Find where the given text appears and provide that cell's center as (X, Y) coordinate. 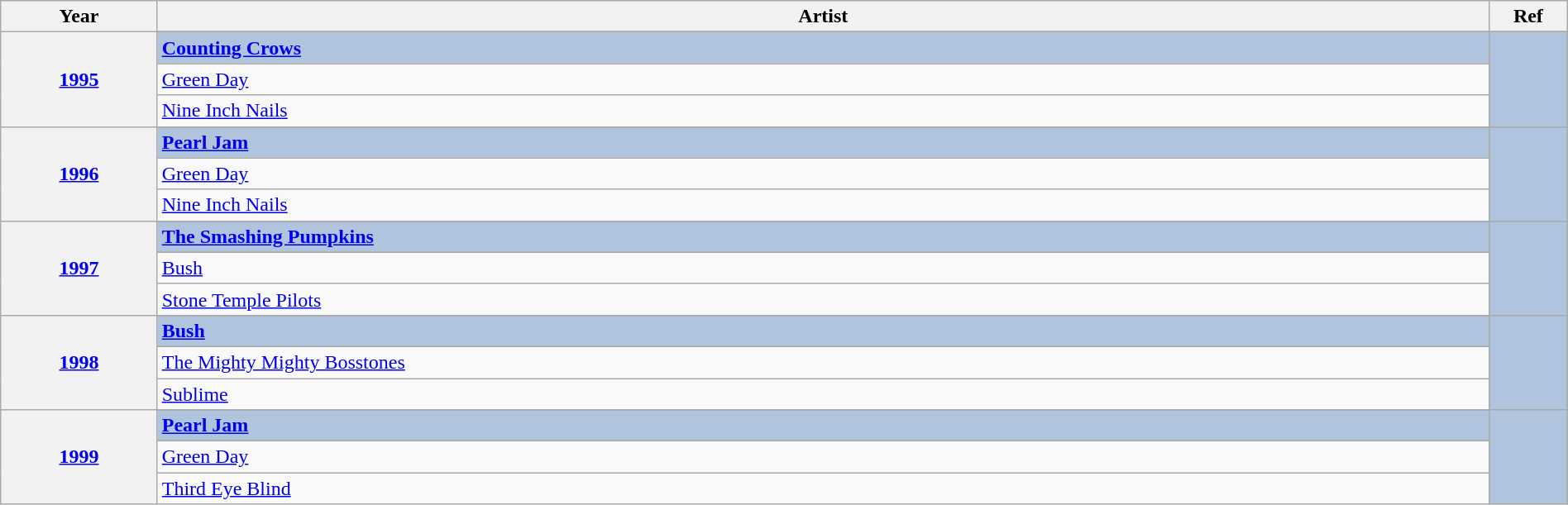
Year (79, 17)
1997 (79, 268)
1996 (79, 174)
Stone Temple Pilots (823, 299)
1995 (79, 79)
Sublime (823, 394)
Counting Crows (823, 48)
Artist (823, 17)
Third Eye Blind (823, 488)
The Smashing Pumpkins (823, 236)
1998 (79, 362)
Ref (1528, 17)
The Mighty Mighty Bosstones (823, 362)
1999 (79, 457)
